Capture the cell that displays the provided text and extract its [x, y] central coordinate. 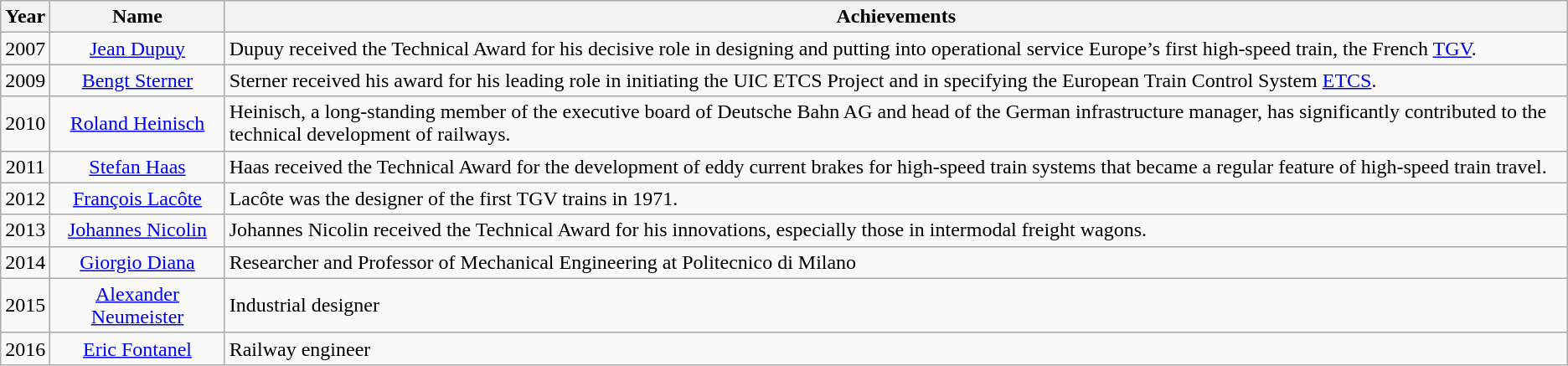
2007 [25, 49]
Bengt Sterner [137, 80]
Sterner received his award for his leading role in initiating the UIC ETCS Project and in specifying the European Train Control System ETCS. [896, 80]
2010 [25, 124]
Giorgio Diana [137, 262]
Researcher and Professor of Mechanical Engineering at Politecnico di Milano [896, 262]
Name [137, 17]
2012 [25, 198]
Railway engineer [896, 348]
2009 [25, 80]
Alexander Neumeister [137, 305]
Stefan Haas [137, 167]
Johannes Nicolin [137, 230]
2014 [25, 262]
Lacôte was the designer of the first TGV trains in 1971. [896, 198]
François Lacôte [137, 198]
Year [25, 17]
Johannes Nicolin received the Technical Award for his innovations, especially those in intermodal freight wagons. [896, 230]
Industrial designer [896, 305]
2013 [25, 230]
2011 [25, 167]
Achievements [896, 17]
Jean Dupuy [137, 49]
2015 [25, 305]
Roland Heinisch [137, 124]
Eric Fontanel [137, 348]
2016 [25, 348]
